Determine the [X, Y] coordinate at the center of the cell enclosing the given text.  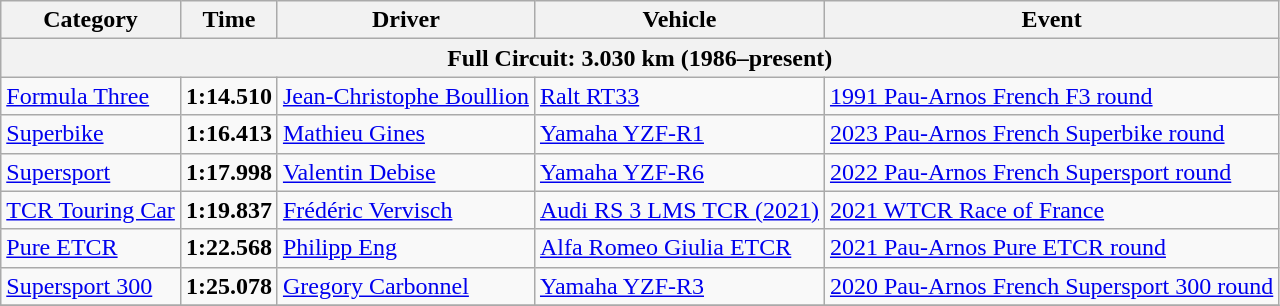
1:16.413 [228, 134]
Gregory Carbonnel [406, 286]
Audi RS 3 LMS TCR (2021) [679, 210]
Full Circuit: 3.030 km (1986–present) [640, 58]
Yamaha YZF-R6 [679, 172]
2020 Pau-Arnos French Supersport 300 round [1051, 286]
Supersport [91, 172]
Superbike [91, 134]
Philipp Eng [406, 248]
1:25.078 [228, 286]
2023 Pau-Arnos French Superbike round [1051, 134]
1:14.510 [228, 96]
Event [1051, 20]
Category [91, 20]
Supersport 300 [91, 286]
TCR Touring Car [91, 210]
Frédéric Vervisch [406, 210]
Pure ETCR [91, 248]
2021 WTCR Race of France [1051, 210]
2022 Pau-Arnos French Supersport round [1051, 172]
Formula Three [91, 96]
Valentin Debise [406, 172]
Vehicle [679, 20]
Alfa Romeo Giulia ETCR [679, 248]
Driver [406, 20]
2021 Pau-Arnos Pure ETCR round [1051, 248]
Mathieu Gines [406, 134]
Yamaha YZF-R3 [679, 286]
Yamaha YZF-R1 [679, 134]
1991 Pau-Arnos French F3 round [1051, 96]
Ralt RT33 [679, 96]
1:22.568 [228, 248]
1:17.998 [228, 172]
Time [228, 20]
1:19.837 [228, 210]
Jean-Christophe Boullion [406, 96]
